Capture the cell that displays the provided text and extract its [x, y] central coordinate. 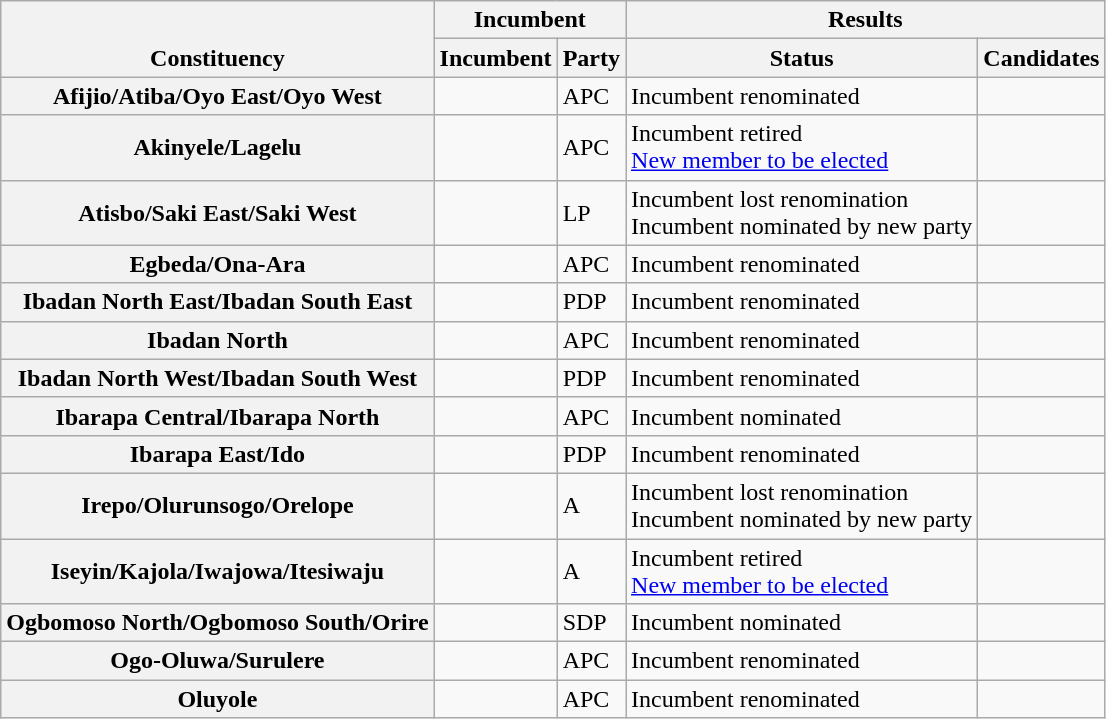
Status [802, 58]
Akinyele/Lagelu [218, 148]
Party [591, 58]
Results [866, 20]
Atisbo/Saki East/Saki West [218, 212]
Ibadan North East/Ibadan South East [218, 302]
Ibadan North West/Ibadan South West [218, 378]
Ibarapa Central/Ibarapa North [218, 416]
Ibarapa East/Ido [218, 454]
LP [591, 212]
Constituency [218, 39]
Ibadan North [218, 340]
Egbeda/Ona-Ara [218, 264]
Irepo/Olurunsogo/Orelope [218, 506]
Oluyole [218, 699]
Ogbomoso North/Ogbomoso South/Orire [218, 623]
Candidates [1042, 58]
Ogo-Oluwa/Surulere [218, 661]
Afijio/Atiba/Oyo East/Oyo West [218, 96]
Iseyin/Kajola/Iwajowa/Itesiwaju [218, 570]
SDP [591, 623]
